Return the [x, y] coordinate for the center point of the cell that contains the specified text.  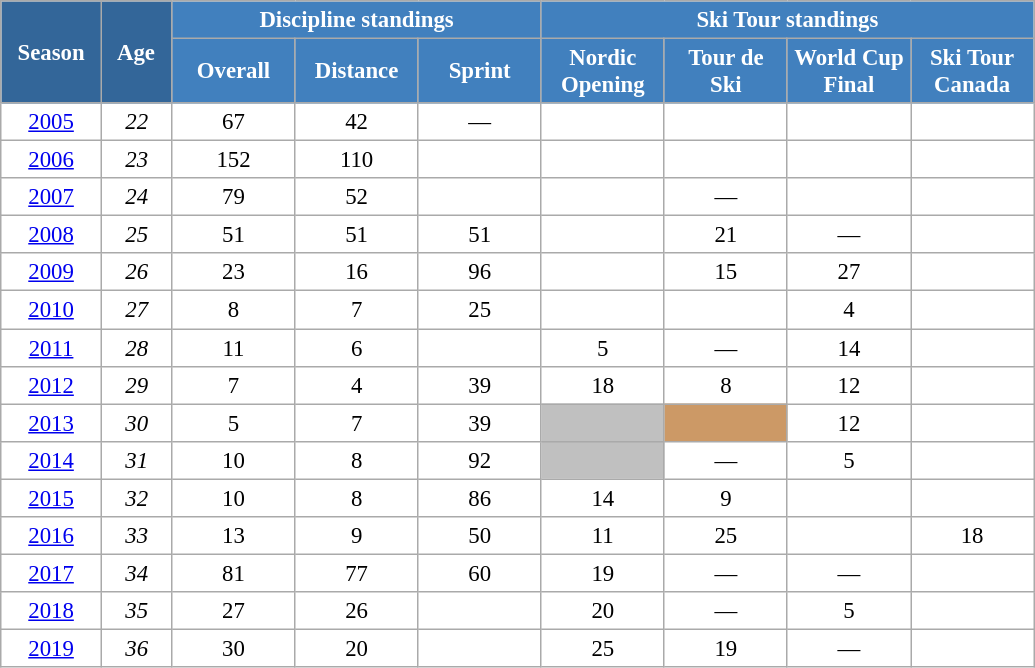
Distance [356, 72]
35 [136, 611]
Tour deSki [726, 72]
152 [234, 160]
2012 [52, 385]
33 [136, 536]
2006 [52, 160]
2017 [52, 573]
110 [356, 160]
Season [52, 52]
21 [726, 235]
Overall [234, 72]
2019 [52, 648]
29 [136, 385]
2018 [52, 611]
15 [726, 273]
92 [480, 460]
2013 [52, 423]
36 [136, 648]
28 [136, 348]
2016 [52, 536]
2007 [52, 197]
67 [234, 122]
32 [136, 498]
NordicOpening [602, 72]
24 [136, 197]
50 [480, 536]
2005 [52, 122]
86 [480, 498]
Sprint [480, 72]
42 [356, 122]
World CupFinal [848, 72]
34 [136, 573]
31 [136, 460]
Ski TourCanada [972, 72]
Age [136, 52]
52 [356, 197]
22 [136, 122]
2010 [52, 310]
96 [480, 273]
16 [356, 273]
13 [234, 536]
Ski Tour standings [787, 20]
2014 [52, 460]
6 [356, 348]
2011 [52, 348]
81 [234, 573]
79 [234, 197]
2015 [52, 498]
60 [480, 573]
2009 [52, 273]
Discipline standings [356, 20]
2008 [52, 235]
77 [356, 573]
